From the cell containing the given text, extract its center point as [X, Y] coordinate. 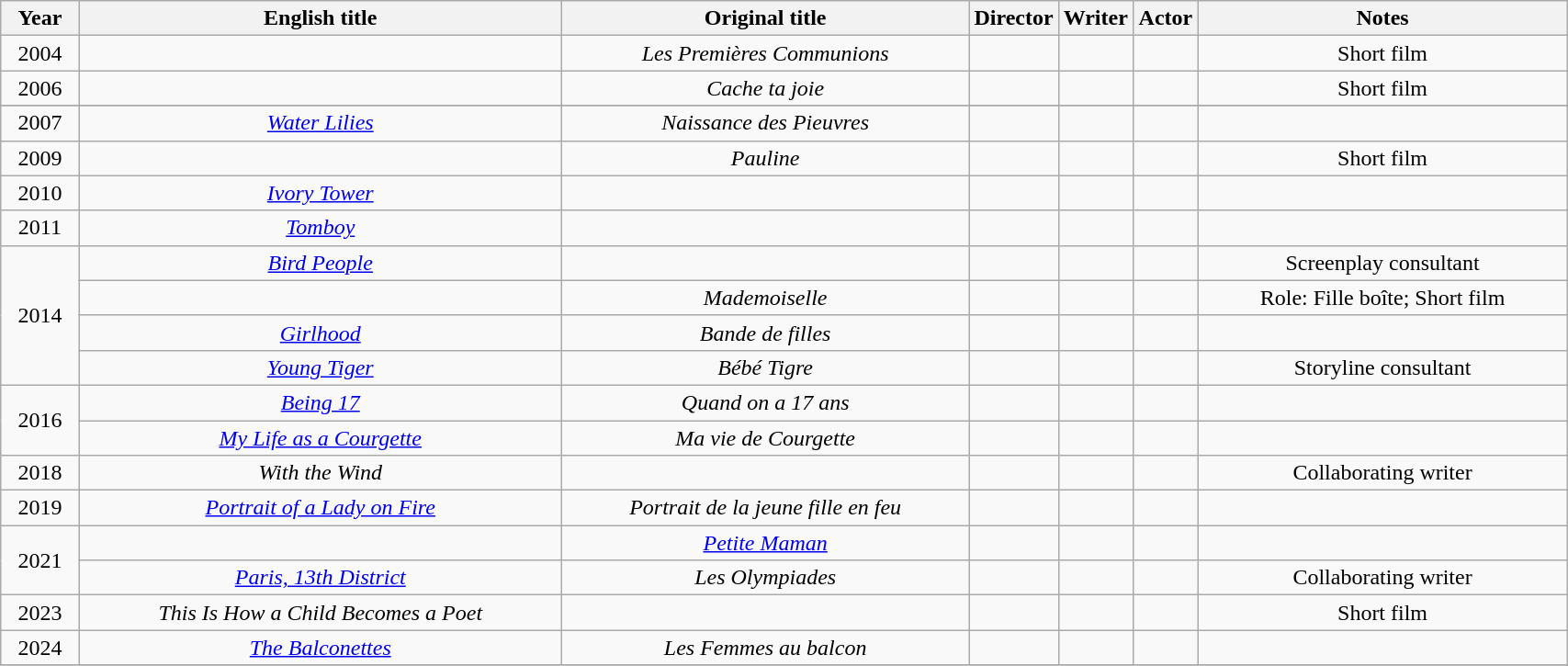
Bande de filles [764, 333]
2006 [40, 88]
Role: Fille boîte; Short film [1382, 298]
2011 [40, 228]
Original title [764, 18]
Storyline consultant [1382, 367]
Screenplay consultant [1382, 263]
English title [320, 18]
Ma vie de Courgette [764, 438]
2023 [40, 613]
Mademoiselle [764, 298]
Director [1014, 18]
2018 [40, 473]
Water Lilies [320, 123]
Tomboy [320, 228]
Cache ta joie [764, 88]
Portrait of a Lady on Fire [320, 508]
Portrait de la jeune fille en feu [764, 508]
Les Olympiades [764, 578]
Paris, 13th District [320, 578]
Bird People [320, 263]
Young Tiger [320, 367]
Petite Maman [764, 543]
Notes [1382, 18]
2007 [40, 123]
Bébé Tigre [764, 367]
Ivory Tower [320, 193]
Pauline [764, 158]
2024 [40, 648]
2016 [40, 420]
2019 [40, 508]
Being 17 [320, 402]
2004 [40, 53]
2010 [40, 193]
Quand on a 17 ans [764, 402]
Girlhood [320, 333]
The Balconettes [320, 648]
2021 [40, 560]
2014 [40, 315]
Year [40, 18]
My Life as a Courgette [320, 438]
With the Wind [320, 473]
Actor [1165, 18]
Les Premières Communions [764, 53]
2009 [40, 158]
Les Femmes au balcon [764, 648]
Naissance des Pieuvres [764, 123]
Writer [1095, 18]
This Is How a Child Becomes a Poet [320, 613]
